Return the (X, Y) coordinate for the center point of the cell that contains the specified text.  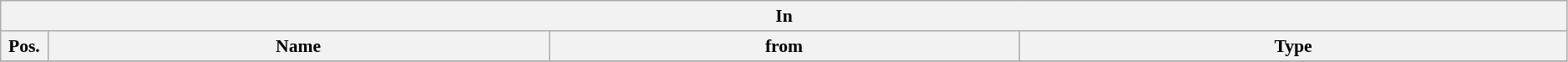
Type (1293, 46)
Name (298, 46)
Pos. (24, 46)
In (784, 16)
from (784, 46)
